Capture the cell that displays the provided text and extract its [X, Y] central coordinate. 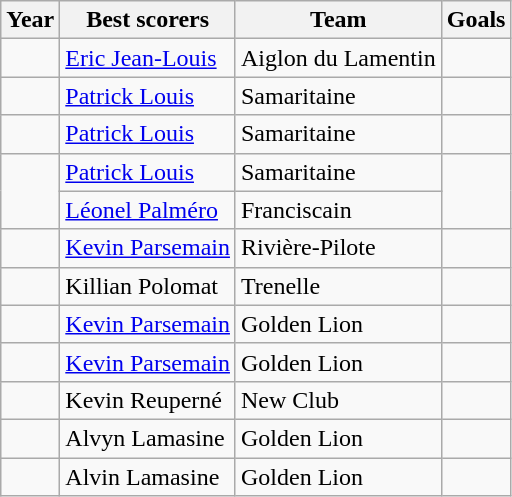
Kevin Reuperné [148, 400]
Rivière-Pilote [338, 248]
Goals [476, 20]
Franciscain [338, 210]
Killian Polomat [148, 286]
Trenelle [338, 286]
Alvin Lamasine [148, 477]
Eric Jean-Louis [148, 58]
Alvyn Lamasine [148, 438]
New Club [338, 400]
Team [338, 20]
Year [30, 20]
Aiglon du Lamentin [338, 58]
Léonel Palméro [148, 210]
Best scorers [148, 20]
